Identify which cell holds the provided text, then report its (x, y) central coordinate. 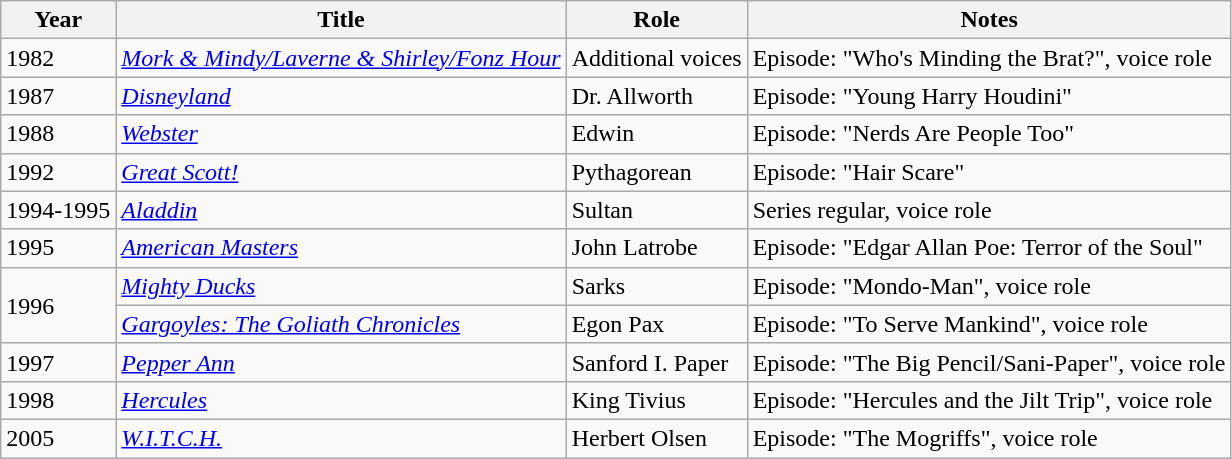
Great Scott! (341, 172)
1995 (58, 248)
Episode: "Hercules and the Jilt Trip", voice role (989, 400)
Episode: "Mondo-Man", voice role (989, 286)
Mighty Ducks (341, 286)
Episode: "The Big Pencil/Sani-Paper", voice role (989, 362)
1996 (58, 305)
Herbert Olsen (656, 438)
Episode: "Who's Minding the Brat?", voice role (989, 58)
Pepper Ann (341, 362)
Title (341, 20)
Aladdin (341, 210)
1998 (58, 400)
Disneyland (341, 96)
2005 (58, 438)
Webster (341, 134)
Mork & Mindy/Laverne & Shirley/Fonz Hour (341, 58)
W.I.T.C.H. (341, 438)
John Latrobe (656, 248)
Sultan (656, 210)
Episode: "Hair Scare" (989, 172)
Dr. Allworth (656, 96)
Role (656, 20)
Egon Pax (656, 324)
Pythagorean (656, 172)
1987 (58, 96)
Hercules (341, 400)
1992 (58, 172)
Series regular, voice role (989, 210)
1997 (58, 362)
1988 (58, 134)
Episode: "Young Harry Houdini" (989, 96)
Notes (989, 20)
1994-1995 (58, 210)
American Masters (341, 248)
Episode: "The Mogriffs", voice role (989, 438)
Episode: "Nerds Are People Too" (989, 134)
Episode: "Edgar Allan Poe: Terror of the Soul" (989, 248)
Gargoyles: The Goliath Chronicles (341, 324)
1982 (58, 58)
Sarks (656, 286)
Edwin (656, 134)
Sanford I. Paper (656, 362)
Year (58, 20)
Episode: "To Serve Mankind", voice role (989, 324)
King Tivius (656, 400)
Additional voices (656, 58)
